Pinpoint the cell where the given text exists, returning its [X, Y] midpoint coordinate. 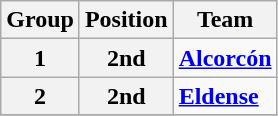
2 [40, 96]
Position [126, 20]
Group [40, 20]
Alcorcón [225, 58]
Team [225, 20]
Eldense [225, 96]
1 [40, 58]
